Scan for the cell matching the given text and deliver its (X, Y) coordinate at center. 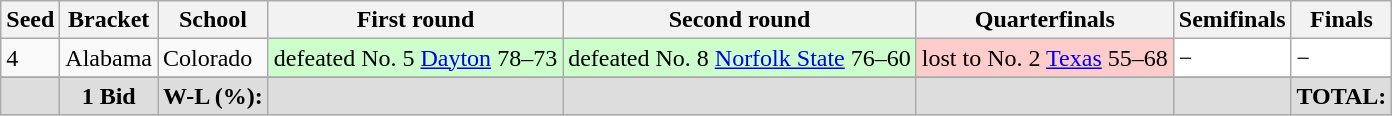
W-L (%): (214, 96)
Finals (1342, 20)
lost to No. 2 Texas 55–68 (1044, 58)
Bracket (109, 20)
1 Bid (109, 96)
Quarterfinals (1044, 20)
Seed (30, 20)
School (214, 20)
Second round (740, 20)
defeated No. 5 Dayton 78–73 (415, 58)
Semifinals (1232, 20)
Colorado (214, 58)
First round (415, 20)
4 (30, 58)
defeated No. 8 Norfolk State 76–60 (740, 58)
Alabama (109, 58)
TOTAL: (1342, 96)
